Determine the (x, y) coordinate at the center of the cell enclosing the given text.  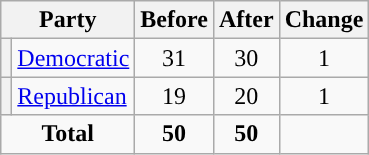
Change (324, 20)
19 (174, 96)
Democratic (74, 58)
After (246, 20)
Party (68, 20)
30 (246, 58)
Before (174, 20)
20 (246, 96)
Republican (74, 96)
Total (68, 134)
31 (174, 58)
